Pinpoint the cell where the given text exists, returning its [X, Y] midpoint coordinate. 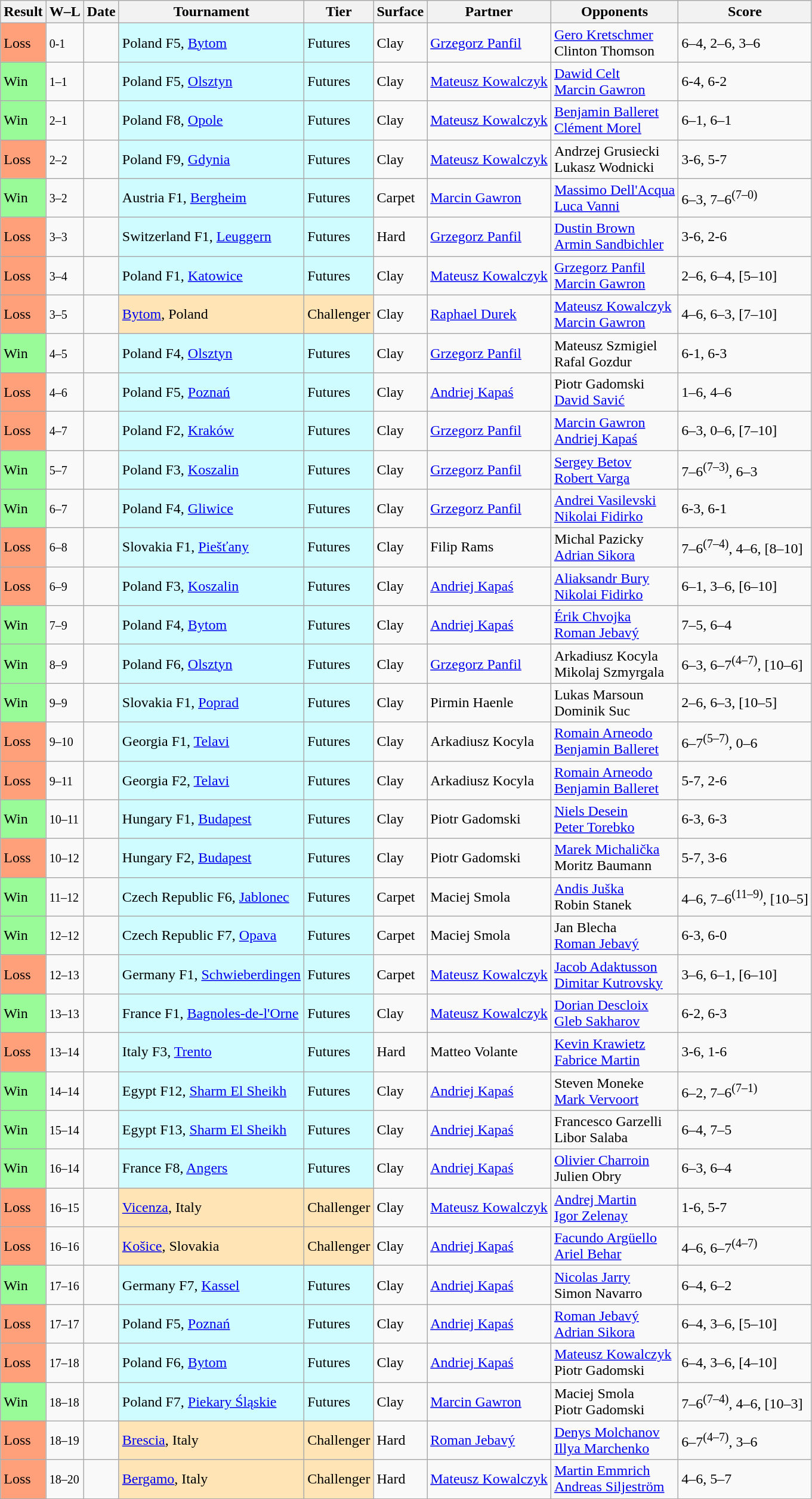
Roman Jebavý Adrian Sikora [615, 1324]
Tier [339, 12]
Maciej Smola Piotr Gadomski [615, 1401]
6-1, 6-3 [745, 353]
Érik Chvojka Roman Jebavý [615, 625]
6-2, 6-3 [745, 1013]
4–6, 7–6(11–9), [10–5] [745, 896]
Partner [489, 12]
Raphael Durek [489, 314]
6–3, 7–6(7–0) [745, 198]
Poland F2, Kraków [211, 431]
2–6, 6–4, [5–10] [745, 276]
9–9 [64, 703]
14–14 [64, 1091]
Arkadiusz Kocyla Mikolaj Szmyrgala [615, 664]
3–5 [64, 314]
5–7 [64, 469]
Poland F4, Olsztyn [211, 353]
Filip Rams [489, 548]
Opponents [615, 12]
Egypt F13, Sharm El Sheikh [211, 1130]
17–16 [64, 1285]
5-7, 2-6 [745, 781]
2–6, 6–3, [10–5] [745, 703]
Michal Pazicky Adrian Sikora [615, 548]
Poland F6, Bytom [211, 1363]
4–6, 6–3, [7–10] [745, 314]
Result [23, 12]
Italy F3, Trento [211, 1051]
6-3, 6-1 [745, 508]
6–1, 3–6, [6–10] [745, 586]
Kevin Krawietz Fabrice Martin [615, 1051]
18–19 [64, 1441]
6–3, 6–4 [745, 1168]
6–8 [64, 548]
Surface [400, 12]
12–12 [64, 936]
Poland F4, Gliwice [211, 508]
Hungary F2, Budapest [211, 858]
4–5 [64, 353]
18–20 [64, 1479]
Slovakia F1, Poprad [211, 703]
18–18 [64, 1401]
3-6, 2-6 [745, 236]
8–9 [64, 664]
Poland F9, Gdynia [211, 159]
3-6, 1-6 [745, 1051]
16–16 [64, 1246]
Lukas Marsoun Dominik Suc [615, 703]
Košice, Slovakia [211, 1246]
Facundo Argüello Ariel Behar [615, 1246]
Dorian Descloix Gleb Sakharov [615, 1013]
6–4, 7–5 [745, 1130]
4–6, 5–7 [745, 1479]
2–2 [64, 159]
Benjamin Balleret Clément Morel [615, 121]
W–L [64, 12]
Gero Kretschmer Clinton Thomson [615, 43]
3–3 [64, 236]
France F8, Angers [211, 1168]
Niels Desein Peter Torebko [615, 819]
Austria F1, Bergheim [211, 198]
Francesco Garzelli Libor Salaba [615, 1130]
Andrzej Grusiecki Lukasz Wodnicki [615, 159]
3-6, 5-7 [745, 159]
7–5, 6–4 [745, 625]
Germany F7, Kassel [211, 1285]
6–4, 3–6, [5–10] [745, 1324]
1-6, 5-7 [745, 1208]
6–7(4–7), 3–6 [745, 1441]
Dustin Brown Armin Sandbichler [615, 236]
Poland F8, Opole [211, 121]
16–14 [64, 1168]
17–18 [64, 1363]
6–4, 6–2 [745, 1285]
6–4, 3–6, [4–10] [745, 1363]
Hungary F1, Budapest [211, 819]
Aliaksandr Bury Nikolai Fidirko [615, 586]
6–3, 6–7(4–7), [10–6] [745, 664]
Martin Emmrich Andreas Siljeström [615, 1479]
4–6, 6–7(4–7) [745, 1246]
11–12 [64, 896]
1–6, 4–6 [745, 391]
Andrej Martin Igor Zelenay [615, 1208]
4–6 [64, 391]
Piotr Gadomski David Savić [615, 391]
6–2, 7–6(7–1) [745, 1091]
Poland F5, Bytom [211, 43]
Steven Moneke Mark Vervoort [615, 1091]
3–6, 6–1, [6–10] [745, 974]
Andis Juška Robin Stanek [615, 896]
10–11 [64, 819]
6–9 [64, 586]
6-3, 6-3 [745, 819]
Poland F1, Katowice [211, 276]
Sergey Betov Robert Varga [615, 469]
Pirmin Haenle [489, 703]
Matteo Volante [489, 1051]
Denys Molchanov Illya Marchenko [615, 1441]
9–10 [64, 741]
Nicolas Jarry Simon Navarro [615, 1285]
6-3, 6-0 [745, 936]
Marek Michalička Moritz Baumann [615, 858]
6–7 [64, 508]
Czech Republic F6, Jablonec [211, 896]
Poland F5, Olsztyn [211, 81]
1–1 [64, 81]
17–17 [64, 1324]
3–2 [64, 198]
Massimo Dell'Acqua Luca Vanni [615, 198]
Bytom, Poland [211, 314]
Dawid Celt Marcin Gawron [615, 81]
Switzerland F1, Leuggern [211, 236]
Poland F7, Piekary Śląskie [211, 1401]
9–11 [64, 781]
3–4 [64, 276]
0-1 [64, 43]
Grzegorz Panfil Marcin Gawron [615, 276]
7–6(7–3), 6–3 [745, 469]
Roman Jebavý [489, 1441]
Germany F1, Schwieberdingen [211, 974]
15–14 [64, 1130]
Mateusz Szmigiel Rafal Gozdur [615, 353]
France F1, Bagnoles-de-l'Orne [211, 1013]
Marcin Gawron Andriej Kapaś [615, 431]
7–6(7–4), 4–6, [8–10] [745, 548]
Andrei Vasilevski Nikolai Fidirko [615, 508]
Tournament [211, 12]
Jacob Adaktusson Dimitar Kutrovsky [615, 974]
Bergamo, Italy [211, 1479]
Jan Blecha Roman Jebavý [615, 936]
Czech Republic F7, Opava [211, 936]
Georgia F1, Telavi [211, 741]
Slovakia F1, Piešťany [211, 548]
6-4, 6-2 [745, 81]
Poland F4, Bytom [211, 625]
Mateusz Kowalczyk Piotr Gadomski [615, 1363]
Mateusz Kowalczyk Marcin Gawron [615, 314]
6–4, 2–6, 3–6 [745, 43]
7–9 [64, 625]
16–15 [64, 1208]
Score [745, 12]
13–14 [64, 1051]
Poland F6, Olsztyn [211, 664]
6–3, 0–6, [7–10] [745, 431]
10–12 [64, 858]
Georgia F2, Telavi [211, 781]
2–1 [64, 121]
4–7 [64, 431]
7–6(7–4), 4–6, [10–3] [745, 1401]
Brescia, Italy [211, 1441]
Olivier Charroin Julien Obry [615, 1168]
6–1, 6–1 [745, 121]
12–13 [64, 974]
6–7(5–7), 0–6 [745, 741]
Date [101, 12]
13–13 [64, 1013]
5-7, 3-6 [745, 858]
Vicenza, Italy [211, 1208]
Egypt F12, Sharm El Sheikh [211, 1091]
